From the cell containing the given text, extract its center point as (x, y) coordinate. 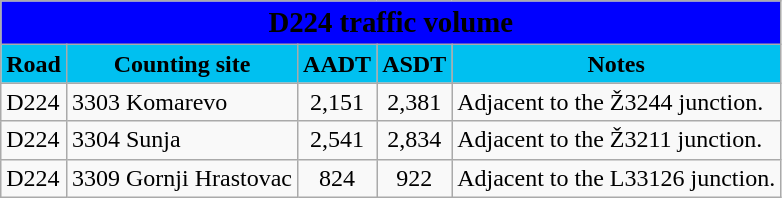
824 (338, 178)
2,834 (414, 140)
Road (34, 64)
Adjacent to the Ž3211 junction. (616, 140)
Adjacent to the L33126 junction. (616, 178)
AADT (338, 64)
2,381 (414, 102)
2,151 (338, 102)
2,541 (338, 140)
D224 traffic volume (391, 23)
ASDT (414, 64)
3303 Komarevo (182, 102)
Counting site (182, 64)
Adjacent to the Ž3244 junction. (616, 102)
3304 Sunja (182, 140)
Notes (616, 64)
922 (414, 178)
3309 Gornji Hrastovac (182, 178)
